Return (x, y) of the center of cell containing provided text 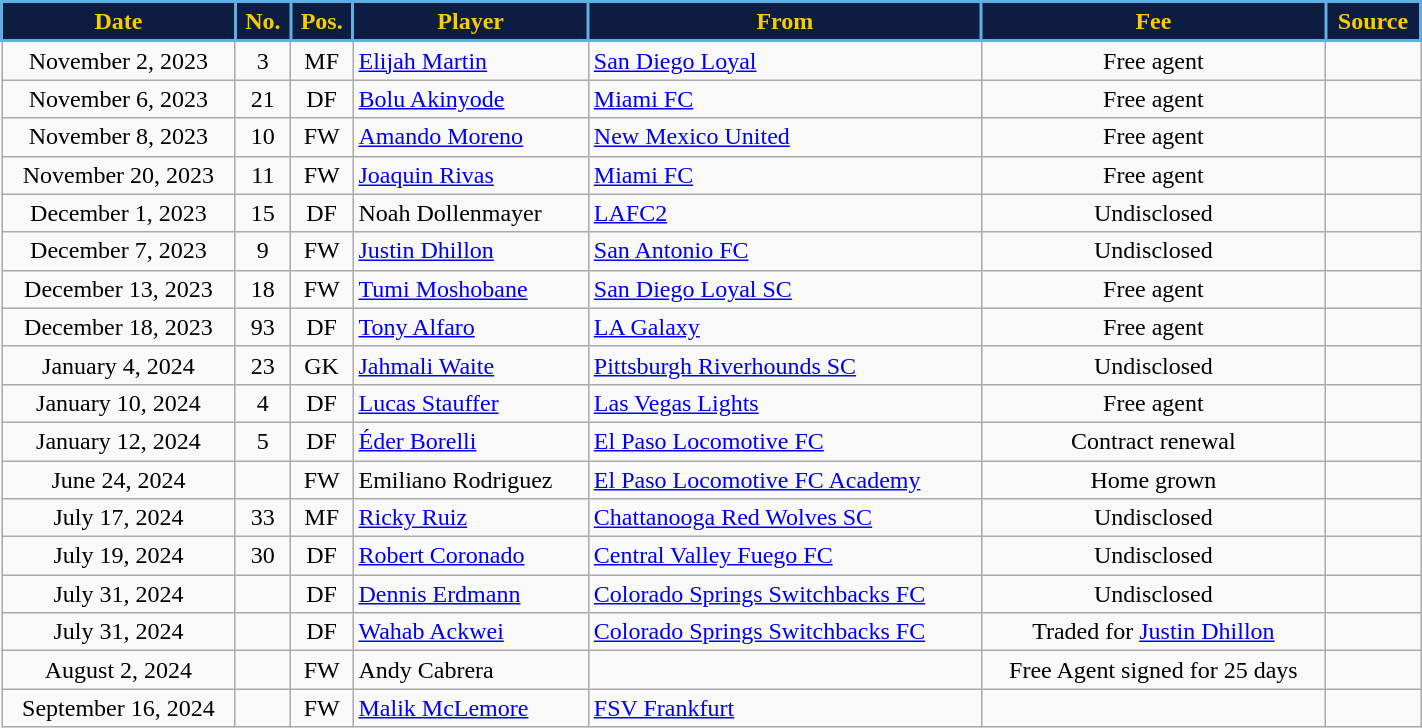
January 12, 2024 (119, 441)
Elijah Martin (470, 60)
July 19, 2024 (119, 556)
LAFC2 (784, 213)
July 17, 2024 (119, 518)
Emiliano Rodriguez (470, 479)
Chattanooga Red Wolves SC (784, 518)
Lucas Stauffer (470, 403)
Amando Moreno (470, 137)
August 2, 2024 (119, 670)
San Antonio FC (784, 251)
Date (119, 22)
Bolu Akinyode (470, 99)
18 (262, 289)
Andy Cabrera (470, 670)
Noah Dollenmayer (470, 213)
New Mexico United (784, 137)
January 10, 2024 (119, 403)
No. (262, 22)
Tumi Moshobane (470, 289)
November 2, 2023 (119, 60)
LA Galaxy (784, 327)
San Diego Loyal (784, 60)
Player (470, 22)
9 (262, 251)
4 (262, 403)
Justin Dhillon (470, 251)
December 1, 2023 (119, 213)
Central Valley Fuego FC (784, 556)
November 8, 2023 (119, 137)
Robert Coronado (470, 556)
Éder Borelli (470, 441)
January 4, 2024 (119, 365)
El Paso Locomotive FC Academy (784, 479)
11 (262, 175)
From (784, 22)
Pos. (322, 22)
Ricky Ruiz (470, 518)
Joaquin Rivas (470, 175)
September 16, 2024 (119, 708)
GK (322, 365)
23 (262, 365)
December 7, 2023 (119, 251)
June 24, 2024 (119, 479)
FSV Frankfurt (784, 708)
Free Agent signed for 25 days (1153, 670)
21 (262, 99)
December 13, 2023 (119, 289)
5 (262, 441)
November 6, 2023 (119, 99)
November 20, 2023 (119, 175)
December 18, 2023 (119, 327)
Dennis Erdmann (470, 594)
Contract renewal (1153, 441)
Tony Alfaro (470, 327)
93 (262, 327)
Wahab Ackwei (470, 632)
10 (262, 137)
Fee (1153, 22)
15 (262, 213)
3 (262, 60)
San Diego Loyal SC (784, 289)
Malik McLemore (470, 708)
Las Vegas Lights (784, 403)
Jahmali Waite (470, 365)
Source (1372, 22)
El Paso Locomotive FC (784, 441)
Pittsburgh Riverhounds SC (784, 365)
33 (262, 518)
Traded for Justin Dhillon (1153, 632)
30 (262, 556)
Home grown (1153, 479)
